Extract the (X, Y) coordinate from the center of the cell holding the provided text.  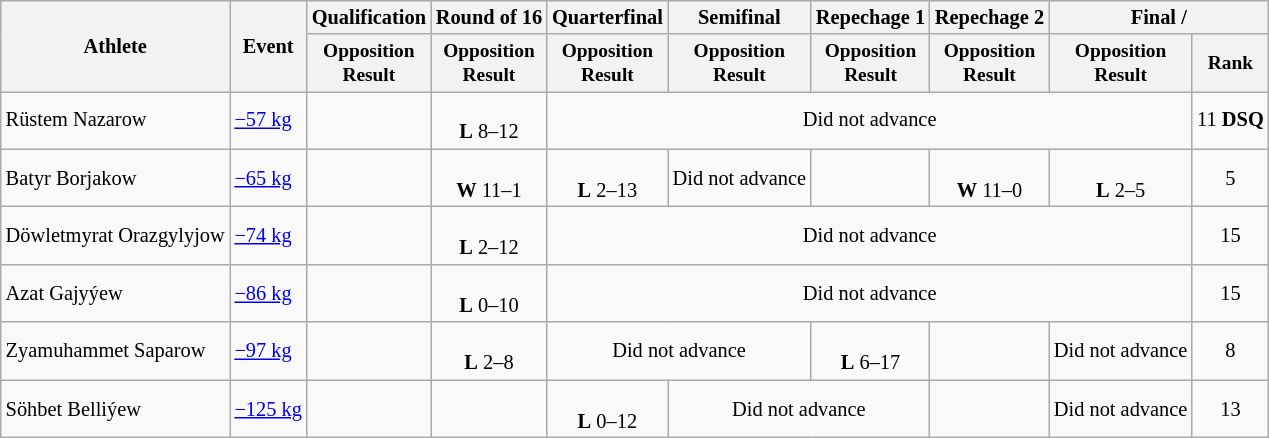
Söhbet Belliýew (116, 409)
Rüstem Nazarow (116, 120)
L 0–12 (608, 409)
11 DSQ (1230, 120)
Quarterfinal (608, 17)
Semifinal (740, 17)
L 6–17 (870, 351)
5 (1230, 178)
−125 kg (268, 409)
W 11–1 (489, 178)
L 2–8 (489, 351)
L 2–12 (489, 236)
Athlete (116, 46)
L 0–10 (489, 293)
Final / (1159, 17)
−74 kg (268, 236)
Zyamuhammet Saparow (116, 351)
Event (268, 46)
Döwletmyrat Orazgylyjow (116, 236)
W 11–0 (990, 178)
Rank (1230, 62)
−97 kg (268, 351)
13 (1230, 409)
Repechage 2 (990, 17)
Batyr Borjakow (116, 178)
L 2–5 (1120, 178)
8 (1230, 351)
−65 kg (268, 178)
L 2–13 (608, 178)
Qualification (369, 17)
Repechage 1 (870, 17)
Round of 16 (489, 17)
Azat Gajyýew (116, 293)
−57 kg (268, 120)
L 8–12 (489, 120)
−86 kg (268, 293)
